For the text-containing cell, return its midpoint in (X, Y) coordinate format. 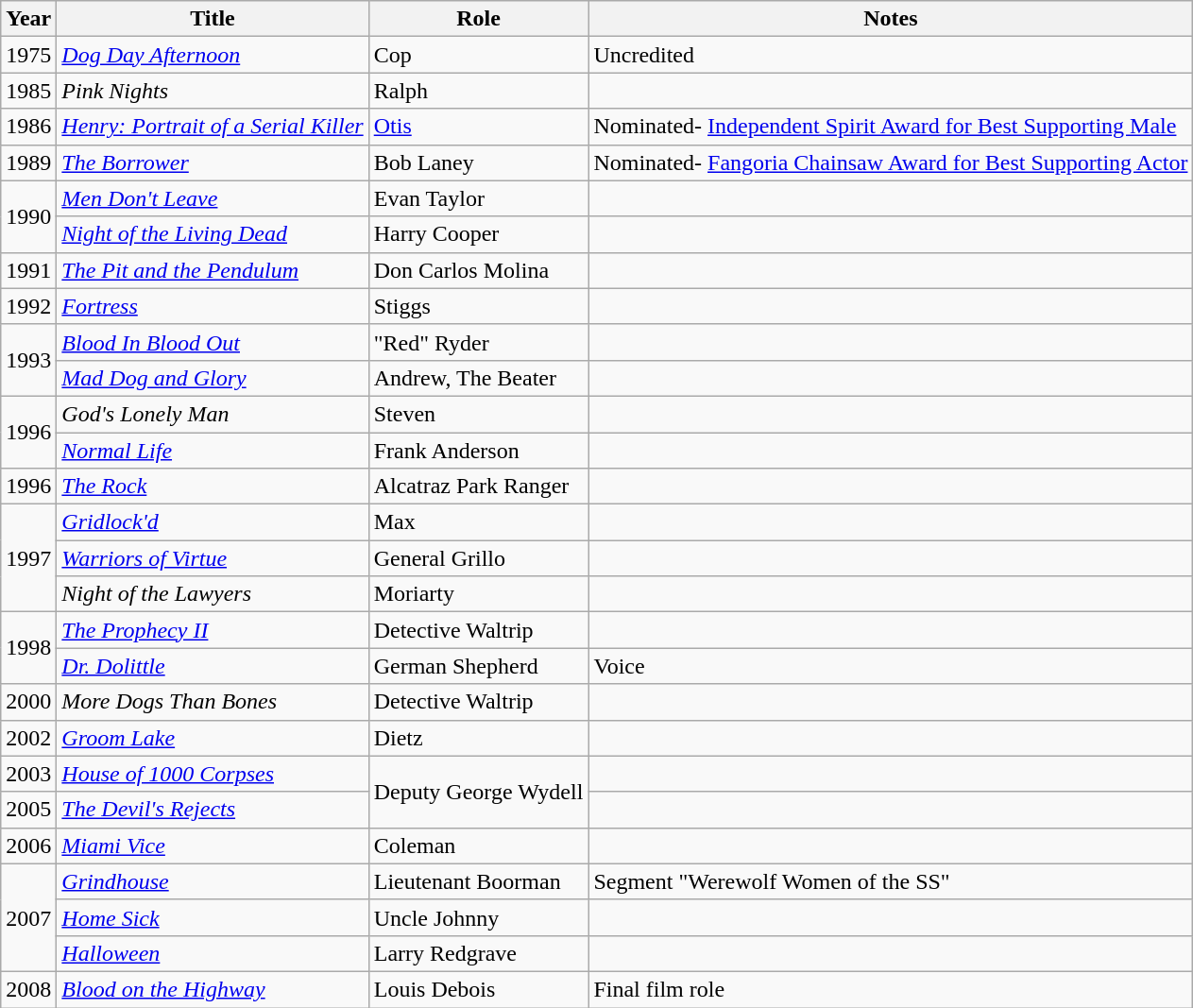
2000 (28, 702)
1975 (28, 55)
Uncle Johnny (478, 917)
1991 (28, 270)
1997 (28, 558)
Ralph (478, 91)
1989 (28, 162)
House of 1000 Corpses (213, 774)
Nominated- Independent Spirit Award for Best Supporting Male (891, 127)
2002 (28, 738)
Grindhouse (213, 881)
Alcatraz Park Ranger (478, 487)
Voice (891, 666)
1993 (28, 360)
1990 (28, 216)
2007 (28, 917)
God's Lonely Man (213, 414)
Men Don't Leave (213, 198)
Notes (891, 19)
Don Carlos Molina (478, 270)
Dog Day Afternoon (213, 55)
1998 (28, 648)
1985 (28, 91)
Warriors of Virtue (213, 558)
Blood on the Highway (213, 989)
The Rock (213, 487)
2005 (28, 810)
2008 (28, 989)
Dietz (478, 738)
Harry Cooper (478, 234)
The Devil's Rejects (213, 810)
Final film role (891, 989)
1986 (28, 127)
1992 (28, 306)
Year (28, 19)
2003 (28, 774)
Max (478, 522)
Role (478, 19)
Frank Anderson (478, 451)
Stiggs (478, 306)
General Grillo (478, 558)
Title (213, 19)
The Pit and the Pendulum (213, 270)
Miami Vice (213, 846)
Gridlock'd (213, 522)
"Red" Ryder (478, 342)
Cop (478, 55)
Bob Laney (478, 162)
Dr. Dolittle (213, 666)
Segment "Werewolf Women of the SS" (891, 881)
Andrew, The Beater (478, 378)
Larry Redgrave (478, 953)
German Shepherd (478, 666)
Pink Nights (213, 91)
Deputy George Wydell (478, 792)
Uncredited (891, 55)
2006 (28, 846)
Home Sick (213, 917)
Coleman (478, 846)
Steven (478, 414)
The Prophecy II (213, 630)
Mad Dog and Glory (213, 378)
Blood In Blood Out (213, 342)
Evan Taylor (478, 198)
Moriarty (478, 594)
Henry: Portrait of a Serial Killer (213, 127)
Night of the Living Dead (213, 234)
Halloween (213, 953)
The Borrower (213, 162)
Nominated- Fangoria Chainsaw Award for Best Supporting Actor (891, 162)
Groom Lake (213, 738)
Fortress (213, 306)
Night of the Lawyers (213, 594)
More Dogs Than Bones (213, 702)
Lieutenant Boorman (478, 881)
Otis (478, 127)
Louis Debois (478, 989)
Normal Life (213, 451)
